Search for the cell housing the specified text and yield its (x, y) center coordinate. 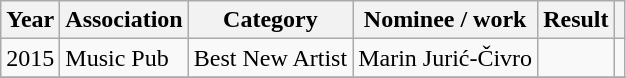
Result (576, 20)
Best New Artist (270, 58)
Nominee / work (446, 20)
Marin Jurić-Čivro (446, 58)
Music Pub (124, 58)
2015 (30, 58)
Year (30, 20)
Association (124, 20)
Category (270, 20)
